Scan for the cell matching the given text and deliver its (X, Y) coordinate at center. 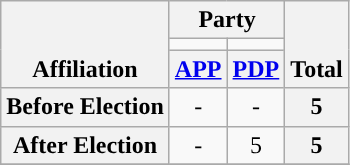
PDP (256, 69)
After Election (86, 145)
Before Election (86, 107)
Total (317, 44)
APP (198, 69)
Party (226, 20)
Affiliation (86, 44)
